Return the [X, Y] coordinate for the center point of the cell that contains the specified text.  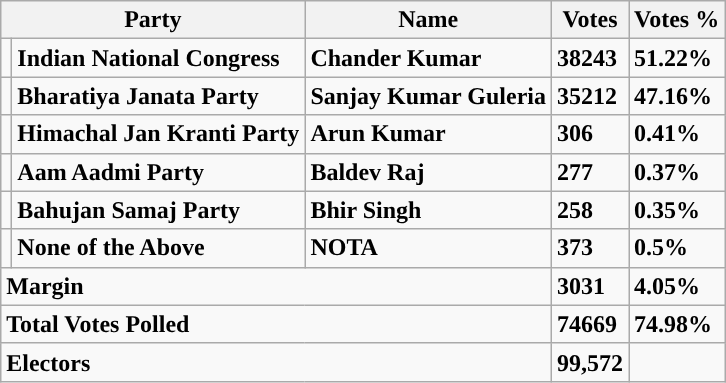
Electors [276, 362]
Party [153, 20]
74.98% [677, 324]
35212 [590, 96]
Himachal Jan Kranti Party [158, 134]
Bahujan Samaj Party [158, 210]
NOTA [428, 248]
Indian National Congress [158, 58]
Votes [590, 20]
Votes % [677, 20]
99,572 [590, 362]
0.41% [677, 134]
Aam Aadmi Party [158, 172]
0.37% [677, 172]
None of the Above [158, 248]
3031 [590, 286]
258 [590, 210]
Bharatiya Janata Party [158, 96]
47.16% [677, 96]
Margin [276, 286]
Bhir Singh [428, 210]
0.35% [677, 210]
Sanjay Kumar Guleria [428, 96]
306 [590, 134]
Total Votes Polled [276, 324]
4.05% [677, 286]
51.22% [677, 58]
277 [590, 172]
Name [428, 20]
74669 [590, 324]
38243 [590, 58]
0.5% [677, 248]
Chander Kumar [428, 58]
373 [590, 248]
Arun Kumar [428, 134]
Baldev Raj [428, 172]
